Return the (X, Y) coordinate for the center point of the cell that contains the specified text.  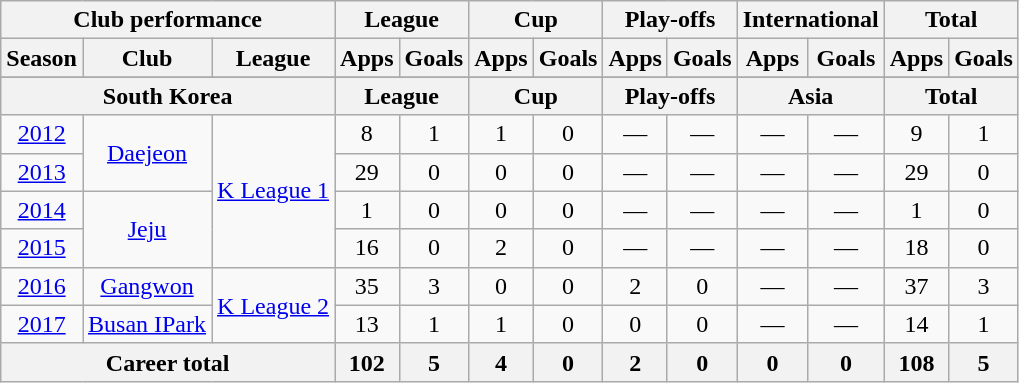
2012 (42, 134)
35 (367, 286)
14 (916, 324)
Club (146, 58)
9 (916, 134)
Club performance (168, 20)
K League 1 (274, 191)
2016 (42, 286)
Season (42, 58)
2017 (42, 324)
37 (916, 286)
108 (916, 362)
International (810, 20)
Daejeon (146, 153)
102 (367, 362)
18 (916, 248)
2014 (42, 210)
8 (367, 134)
Asia (810, 96)
Career total (168, 362)
16 (367, 248)
2015 (42, 248)
13 (367, 324)
2013 (42, 172)
Jeju (146, 229)
South Korea (168, 96)
Busan IPark (146, 324)
4 (501, 362)
K League 2 (274, 305)
Gangwon (146, 286)
